For the text-containing cell, return its midpoint in [X, Y] coordinate format. 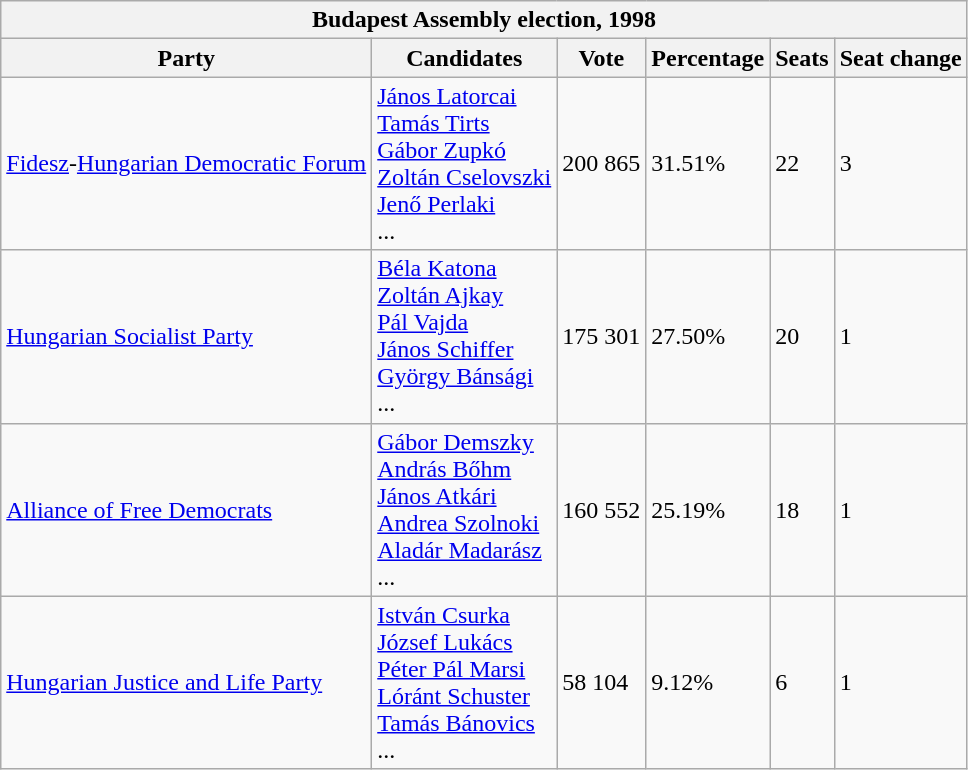
Béla KatonaZoltán AjkayPál VajdaJános SchifferGyörgy Bánsági... [464, 336]
Seat change [900, 58]
20 [802, 336]
Fidesz-Hungarian Democratic Forum [186, 164]
18 [802, 510]
János LatorcaiTamás TirtsGábor ZupkóZoltán CselovszkiJenő Perlaki... [464, 164]
Party [186, 58]
160 552 [602, 510]
31.51% [708, 164]
25.19% [708, 510]
6 [802, 682]
Percentage [708, 58]
22 [802, 164]
Seats [802, 58]
Alliance of Free Democrats [186, 510]
9.12% [708, 682]
27.50% [708, 336]
Vote [602, 58]
200 865 [602, 164]
István CsurkaJózsef LukácsPéter Pál MarsiLóránt SchusterTamás Bánovics... [464, 682]
Hungarian Socialist Party [186, 336]
175 301 [602, 336]
3 [900, 164]
Budapest Assembly election, 1998 [484, 20]
Candidates [464, 58]
Gábor DemszkyAndrás BőhmJános AtkáriAndrea SzolnokiAladár Madarász... [464, 510]
58 104 [602, 682]
Hungarian Justice and Life Party [186, 682]
